Output the (X, Y) coordinate of the center of the cell containing the given text.  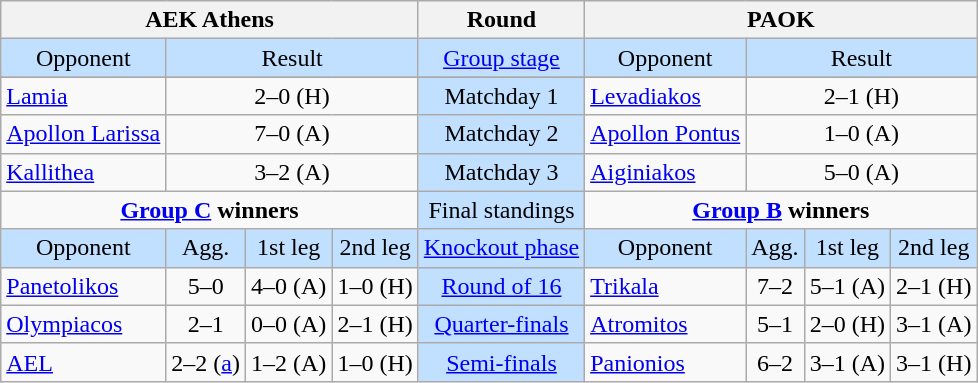
5–1 (775, 324)
Group B winners (781, 210)
Kallithea (84, 172)
7–0 (A) (292, 134)
Group stage (501, 58)
Matchday 2 (501, 134)
Atromitos (666, 324)
Final standings (501, 210)
5–1 (A) (847, 286)
2–1 (206, 324)
Apollon Pontus (666, 134)
4–0 (A) (289, 286)
Matchday 3 (501, 172)
Group C winners (210, 210)
1–2 (A) (289, 362)
0–0 (A) (289, 324)
Panionios (666, 362)
2–2 (a) (206, 362)
AEK Athens (210, 20)
Levadiakos (666, 96)
3–2 (A) (292, 172)
Knockout phase (501, 248)
7–2 (775, 286)
Round of 16 (501, 286)
5–0 (206, 286)
AEL (84, 362)
Lamia (84, 96)
Olympiacos (84, 324)
Trikala (666, 286)
Aiginiakos (666, 172)
Round (501, 20)
5–0 (A) (862, 172)
Quarter-finals (501, 324)
3–1 (H) (934, 362)
Apollon Larissa (84, 134)
Matchday 1 (501, 96)
Panetolikos (84, 286)
6–2 (775, 362)
PAOK (781, 20)
1–0 (A) (862, 134)
Semi-finals (501, 362)
